Determine the (X, Y) coordinate at the center of the cell enclosing the given text.  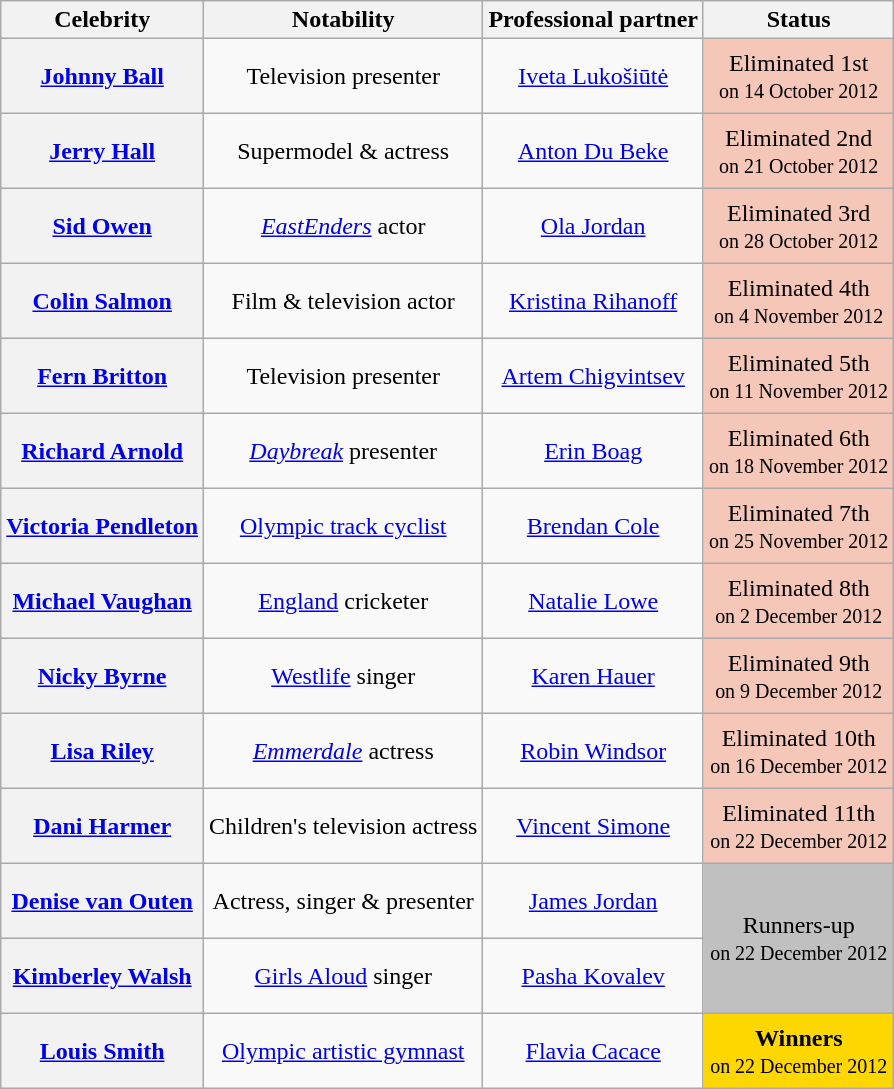
Eliminated 4thon 4 November 2012 (798, 302)
Jerry Hall (102, 152)
Colin Salmon (102, 302)
Westlife singer (344, 676)
Kimberley Walsh (102, 976)
Status (798, 20)
Actress, singer & presenter (344, 902)
Denise van Outen (102, 902)
Sid Owen (102, 226)
Eliminated 11thon 22 December 2012 (798, 826)
Erin Boag (594, 452)
Eliminated 6thon 18 November 2012 (798, 452)
Karen Hauer (594, 676)
Celebrity (102, 20)
Lisa Riley (102, 752)
Eliminated 10thon 16 December 2012 (798, 752)
Johnny Ball (102, 76)
Eliminated 2ndon 21 October 2012 (798, 152)
Kristina Rihanoff (594, 302)
Dani Harmer (102, 826)
Eliminated 7thon 25 November 2012 (798, 526)
Ola Jordan (594, 226)
Emmerdale actress (344, 752)
Anton Du Beke (594, 152)
Winnerson 22 December 2012 (798, 1052)
Michael Vaughan (102, 602)
Professional partner (594, 20)
Pasha Kovalev (594, 976)
EastEnders actor (344, 226)
Eliminated 1ston 14 October 2012 (798, 76)
James Jordan (594, 902)
Robin Windsor (594, 752)
Notability (344, 20)
Girls Aloud singer (344, 976)
Richard Arnold (102, 452)
Brendan Cole (594, 526)
Eliminated 3rdon 28 October 2012 (798, 226)
Eliminated 5thon 11 November 2012 (798, 376)
Daybreak presenter (344, 452)
Eliminated 9thon 9 December 2012 (798, 676)
England cricketer (344, 602)
Film & television actor (344, 302)
Olympic artistic gymnast (344, 1052)
Olympic track cyclist (344, 526)
Natalie Lowe (594, 602)
Supermodel & actress (344, 152)
Fern Britton (102, 376)
Victoria Pendleton (102, 526)
Children's television actress (344, 826)
Nicky Byrne (102, 676)
Louis Smith (102, 1052)
Runners-upon 22 December 2012 (798, 939)
Flavia Cacace (594, 1052)
Eliminated 8thon 2 December 2012 (798, 602)
Iveta Lukošiūtė (594, 76)
Vincent Simone (594, 826)
Artem Chigvintsev (594, 376)
